Return the [x, y] coordinate for the center point of the cell that contains the specified text.  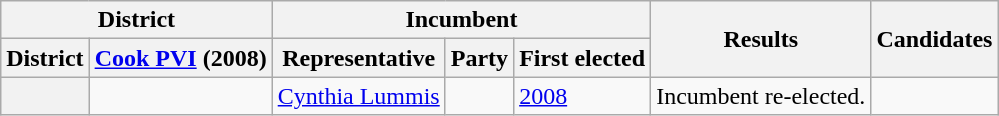
Incumbent [461, 20]
Cook PVI (2008) [180, 58]
Incumbent re-elected. [761, 96]
Cynthia Lummis [358, 96]
Candidates [934, 39]
2008 [582, 96]
First elected [582, 58]
Results [761, 39]
Representative [358, 58]
Party [479, 58]
